From the cell containing the given text, extract its center point as (x, y) coordinate. 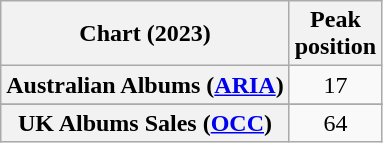
17 (335, 85)
Australian Albums (ARIA) (145, 85)
Peakposition (335, 34)
Chart (2023) (145, 34)
64 (335, 123)
UK Albums Sales (OCC) (145, 123)
